Find where the given text appears and provide that cell's center as (X, Y) coordinate. 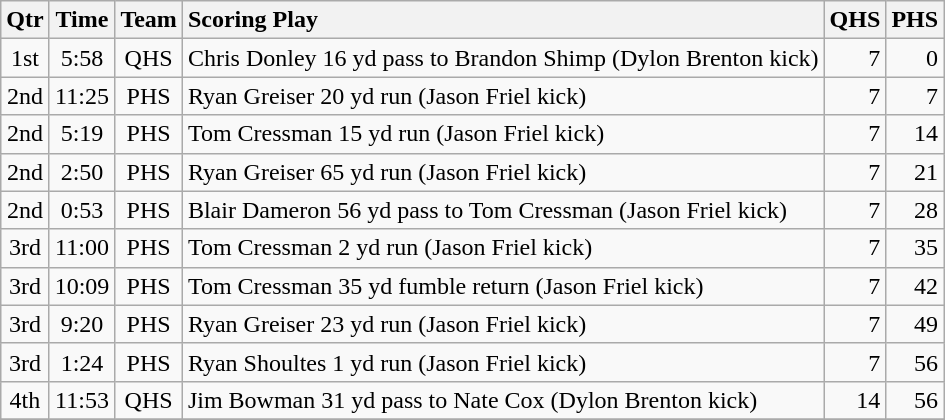
Team (149, 20)
Chris Donley 16 yd pass to Brandon Shimp (Dylon Brenton kick) (503, 58)
Scoring Play (503, 20)
35 (915, 248)
11:00 (82, 248)
Tom Cressman 2 yd run (Jason Friel kick) (503, 248)
11:53 (82, 400)
Tom Cressman 15 yd run (Jason Friel kick) (503, 134)
Ryan Greiser 65 yd run (Jason Friel kick) (503, 172)
5:58 (82, 58)
Ryan Shoultes 1 yd run (Jason Friel kick) (503, 362)
49 (915, 324)
2:50 (82, 172)
Jim Bowman 31 yd pass to Nate Cox (Dylon Brenton kick) (503, 400)
4th (25, 400)
9:20 (82, 324)
11:25 (82, 96)
10:09 (82, 286)
1:24 (82, 362)
Time (82, 20)
0:53 (82, 210)
Ryan Greiser 20 yd run (Jason Friel kick) (503, 96)
5:19 (82, 134)
Tom Cressman 35 yd fumble return (Jason Friel kick) (503, 286)
0 (915, 58)
1st (25, 58)
42 (915, 286)
Qtr (25, 20)
Ryan Greiser 23 yd run (Jason Friel kick) (503, 324)
Blair Dameron 56 yd pass to Tom Cressman (Jason Friel kick) (503, 210)
21 (915, 172)
28 (915, 210)
